Identify which cell holds the provided text, then report its (x, y) central coordinate. 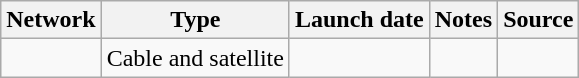
Cable and satellite (195, 58)
Notes (463, 20)
Source (538, 20)
Network (51, 20)
Type (195, 20)
Launch date (359, 20)
